Output the [X, Y] coordinate of the center of the cell containing the given text.  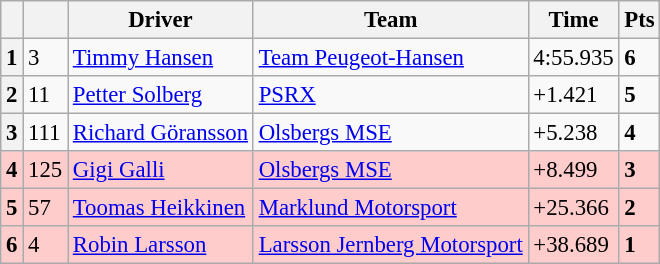
111 [46, 133]
Pts [640, 20]
PSRX [390, 95]
57 [46, 208]
Richard Göransson [161, 133]
Petter Solberg [161, 95]
Team Peugeot-Hansen [390, 58]
Robin Larsson [161, 245]
125 [46, 170]
Time [574, 20]
Driver [161, 20]
11 [46, 95]
+25.366 [574, 208]
+8.499 [574, 170]
Larsson Jernberg Motorsport [390, 245]
+5.238 [574, 133]
+38.689 [574, 245]
Marklund Motorsport [390, 208]
4:55.935 [574, 58]
Timmy Hansen [161, 58]
+1.421 [574, 95]
Gigi Galli [161, 170]
Toomas Heikkinen [161, 208]
Team [390, 20]
